From the cell containing the given text, extract its center point as [x, y] coordinate. 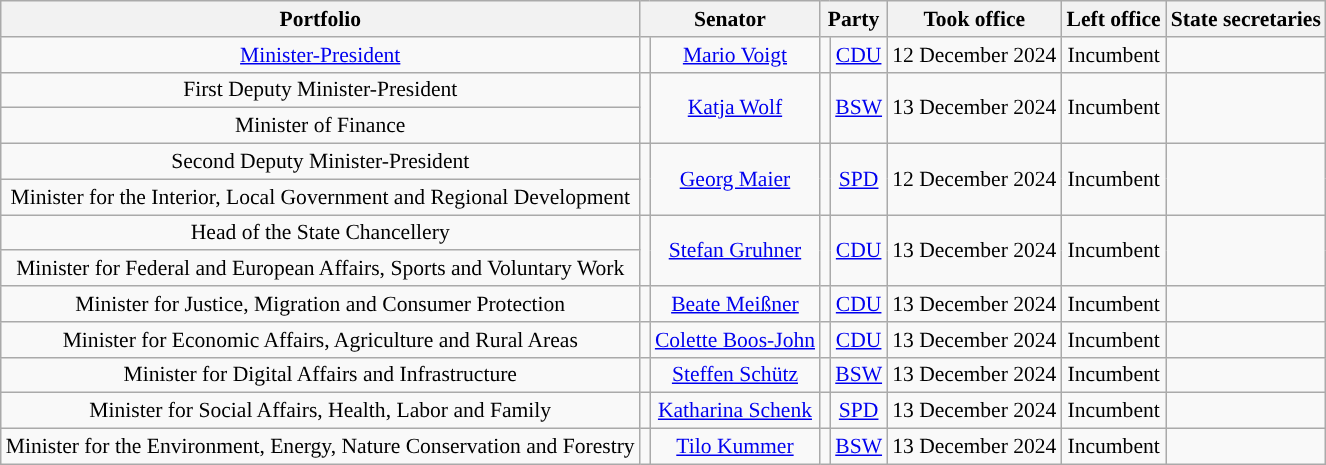
Senator [730, 19]
Took office [974, 19]
Left office [1113, 19]
Katja Wolf [735, 108]
Minister for Federal and European Affairs, Sports and Voluntary Work [320, 269]
Beate Meißner [735, 304]
Katharina Schenk [735, 411]
Tilo Kummer [735, 447]
Colette Boos-John [735, 340]
First Deputy Minister-President [320, 90]
Portfolio [320, 19]
Head of the State Chancellery [320, 233]
Minister for Social Affairs, Health, Labor and Family [320, 411]
Second Deputy Minister-President [320, 162]
Mario Voigt [735, 55]
Stefan Gruhner [735, 250]
Minister for the Environment, Energy, Nature Conservation and Forestry [320, 447]
Minister-President [320, 55]
State secretaries [1246, 19]
Minister for the Interior, Local Government and Regional Development [320, 197]
Party [854, 19]
Minister for Justice, Migration and Consumer Protection [320, 304]
Steffen Schütz [735, 375]
Minister for Economic Affairs, Agriculture and Rural Areas [320, 340]
Georg Maier [735, 180]
Minister of Finance [320, 126]
Minister for Digital Affairs and Infrastructure [320, 375]
